Pinpoint the cell where the given text exists, returning its (x, y) midpoint coordinate. 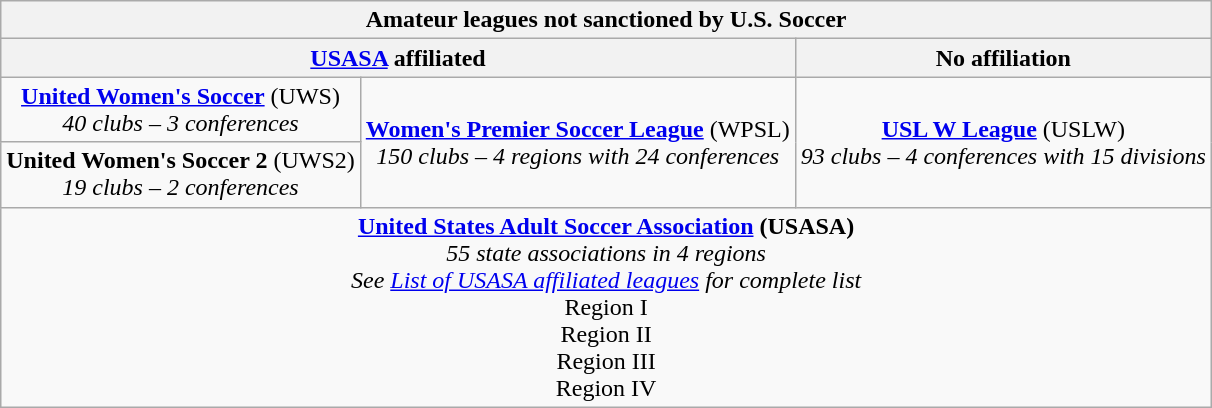
USL W League (USLW)93 clubs – 4 conferences with 15 divisions (1003, 142)
United Women's Soccer 2 (UWS2)19 clubs – 2 conferences (181, 174)
USASA affiliated (398, 58)
Amateur leagues not sanctioned by U.S. Soccer (606, 20)
United Women's Soccer (UWS)40 clubs – 3 conferences (181, 110)
No affiliation (1003, 58)
Women's Premier Soccer League (WPSL)150 clubs – 4 regions with 24 conferences (578, 142)
